Scan for the cell matching the given text and deliver its (X, Y) coordinate at center. 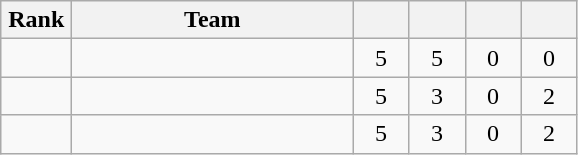
Rank (36, 20)
Team (212, 20)
